Find where the given text appears and provide that cell's center as (x, y) coordinate. 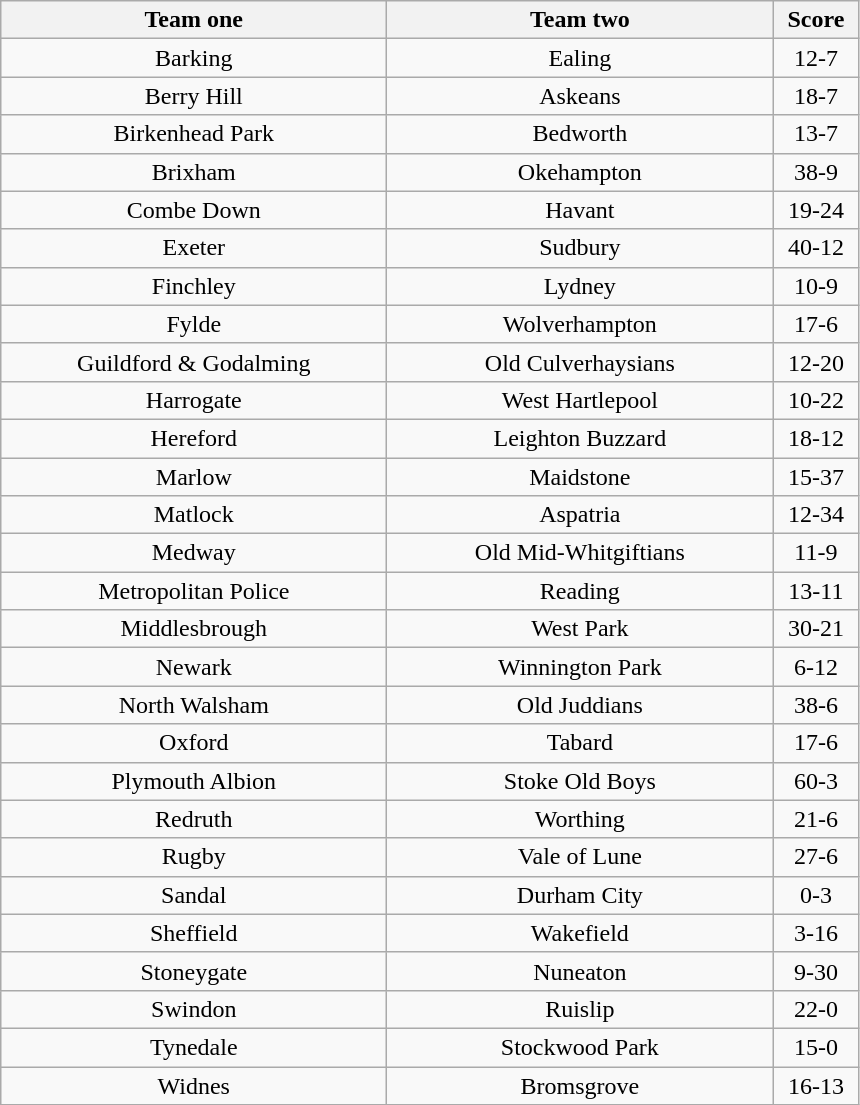
13-11 (816, 591)
Lydney (580, 286)
38-6 (816, 705)
Okehampton (580, 172)
Vale of Lune (580, 857)
Bromsgrove (580, 1085)
27-6 (816, 857)
Nuneaton (580, 971)
Sandal (194, 895)
Stockwood Park (580, 1047)
Worthing (580, 819)
Reading (580, 591)
Leighton Buzzard (580, 438)
Harrogate (194, 400)
Marlow (194, 477)
Rugby (194, 857)
Old Culverhaysians (580, 362)
10-22 (816, 400)
Barking (194, 58)
19-24 (816, 210)
Combe Down (194, 210)
Metropolitan Police (194, 591)
Havant (580, 210)
15-0 (816, 1047)
Team one (194, 20)
Askeans (580, 96)
Old Mid-Whitgiftians (580, 553)
38-9 (816, 172)
3-16 (816, 933)
Widnes (194, 1085)
18-7 (816, 96)
12-20 (816, 362)
Stoneygate (194, 971)
Winnington Park (580, 667)
Wolverhampton (580, 324)
6-12 (816, 667)
Stoke Old Boys (580, 781)
Oxford (194, 743)
Guildford & Godalming (194, 362)
Newark (194, 667)
Swindon (194, 1009)
12-7 (816, 58)
15-37 (816, 477)
Team two (580, 20)
Exeter (194, 248)
Hereford (194, 438)
16-13 (816, 1085)
11-9 (816, 553)
Finchley (194, 286)
Matlock (194, 515)
Ruislip (580, 1009)
22-0 (816, 1009)
Ealing (580, 58)
10-9 (816, 286)
0-3 (816, 895)
Tabard (580, 743)
Bedworth (580, 134)
Maidstone (580, 477)
40-12 (816, 248)
Wakefield (580, 933)
Plymouth Albion (194, 781)
Fylde (194, 324)
Aspatria (580, 515)
Old Juddians (580, 705)
13-7 (816, 134)
Medway (194, 553)
North Walsham (194, 705)
Tynedale (194, 1047)
Birkenhead Park (194, 134)
60-3 (816, 781)
Redruth (194, 819)
Durham City (580, 895)
30-21 (816, 629)
West Park (580, 629)
Sudbury (580, 248)
West Hartlepool (580, 400)
12-34 (816, 515)
Middlesbrough (194, 629)
21-6 (816, 819)
Sheffield (194, 933)
Berry Hill (194, 96)
Score (816, 20)
18-12 (816, 438)
9-30 (816, 971)
Brixham (194, 172)
